Identify which cell holds the provided text, then report its (x, y) central coordinate. 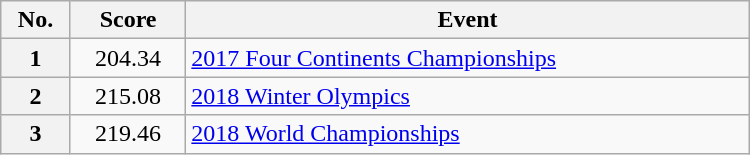
2017 Four Continents Championships (468, 58)
204.34 (128, 58)
215.08 (128, 96)
219.46 (128, 134)
2018 World Championships (468, 134)
Event (468, 20)
2 (36, 96)
1 (36, 58)
2018 Winter Olympics (468, 96)
No. (36, 20)
3 (36, 134)
Score (128, 20)
